Determine the [x, y] coordinate at the center of the cell enclosing the given text.  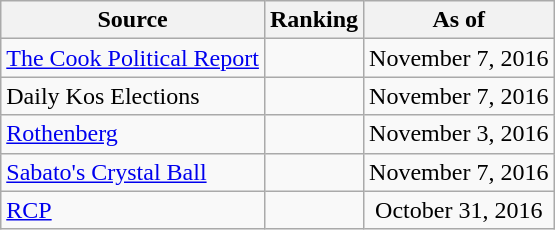
October 31, 2016 [459, 210]
The Cook Political Report [133, 58]
November 3, 2016 [459, 134]
Source [133, 20]
As of [459, 20]
Daily Kos Elections [133, 96]
Ranking [314, 20]
RCP [133, 210]
Sabato's Crystal Ball [133, 172]
Rothenberg [133, 134]
